Output the [x, y] coordinate of the center of the cell containing the given text.  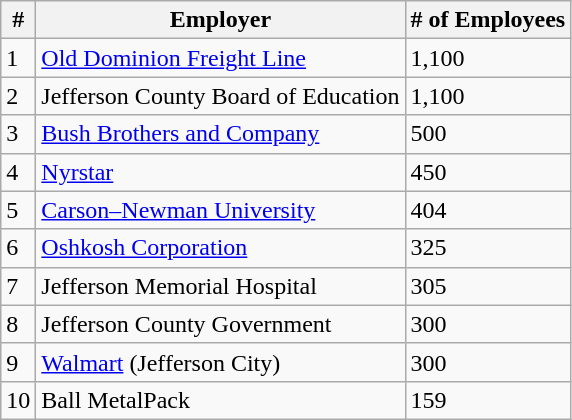
Jefferson Memorial Hospital [220, 286]
9 [18, 362]
Oshkosh Corporation [220, 248]
500 [488, 134]
Carson–Newman University [220, 210]
10 [18, 400]
Jefferson County Government [220, 324]
Bush Brothers and Company [220, 134]
Employer [220, 20]
2 [18, 96]
1 [18, 58]
305 [488, 286]
Ball MetalPack [220, 400]
Old Dominion Freight Line [220, 58]
325 [488, 248]
# of Employees [488, 20]
450 [488, 172]
Jefferson County Board of Education [220, 96]
6 [18, 248]
Walmart (Jefferson City) [220, 362]
3 [18, 134]
4 [18, 172]
7 [18, 286]
404 [488, 210]
8 [18, 324]
5 [18, 210]
159 [488, 400]
Nyrstar [220, 172]
# [18, 20]
